Return [x, y] of the center of cell containing provided text 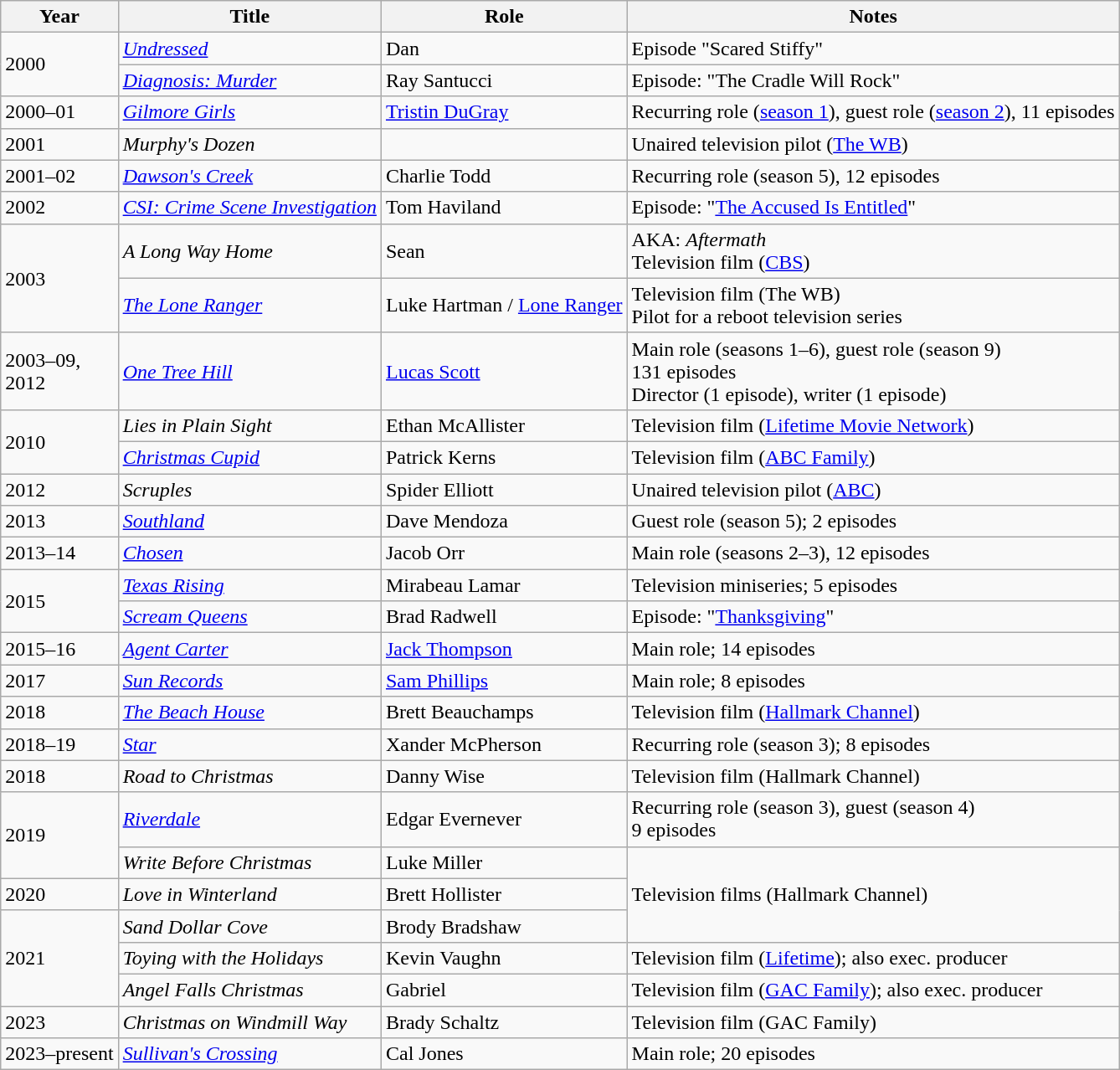
2000–01 [59, 112]
Christmas on Windmill Way [249, 1022]
Notes [873, 17]
Edgar Evernever [504, 819]
AKA: AftermathTelevision film (CBS) [873, 251]
Sun Records [249, 681]
Spider Elliott [504, 490]
Dan [504, 49]
Episode: "The Cradle Will Rock" [873, 80]
Unaired television pilot (The WB) [873, 144]
Brady Schaltz [504, 1022]
Diagnosis: Murder [249, 80]
Gilmore Girls [249, 112]
Danny Wise [504, 776]
2003–09,2012 [59, 371]
Sullivan's Crossing [249, 1054]
2021 [59, 958]
Angel Falls Christmas [249, 990]
Xander McPherson [504, 744]
Episode "Scared Stiffy" [873, 49]
Sam Phillips [504, 681]
Scruples [249, 490]
Undressed [249, 49]
Year [59, 17]
Title [249, 17]
2019 [59, 836]
2000 [59, 64]
Main role (seasons 1–6), guest role (season 9)131 episodes Director (1 episode), writer (1 episode) [873, 371]
Television film (GAC Family) [873, 1022]
Dave Mendoza [504, 522]
Brett Hollister [504, 894]
2017 [59, 681]
Love in Winterland [249, 894]
Scream Queens [249, 617]
Charlie Todd [504, 176]
Jacob Orr [504, 553]
Chosen [249, 553]
Gabriel [504, 990]
Episode: "The Accused Is Entitled" [873, 208]
Main role; 14 episodes [873, 649]
CSI: Crime Scene Investigation [249, 208]
Dawson's Creek [249, 176]
Southland [249, 522]
2010 [59, 441]
Recurring role (season 3); 8 episodes [873, 744]
Main role; 8 episodes [873, 681]
Television film (The WB) Pilot for a reboot television series [873, 305]
Texas Rising [249, 585]
Recurring role (season 5), 12 episodes [873, 176]
Write Before Christmas [249, 862]
Star [249, 744]
Television film (Lifetime Movie Network) [873, 425]
Television films (Hallmark Channel) [873, 894]
Television film (GAC Family); also exec. producer [873, 990]
Episode: "Thanksgiving" [873, 617]
Tristin DuGray [504, 112]
Lies in Plain Sight [249, 425]
The Lone Ranger [249, 305]
Television film (Lifetime); also exec. producer [873, 958]
2013 [59, 522]
Brad Radwell [504, 617]
Luke Miller [504, 862]
Riverdale [249, 819]
Main role; 20 episodes [873, 1054]
Tom Haviland [504, 208]
2001–02 [59, 176]
Main role (seasons 2–3), 12 episodes [873, 553]
Guest role (season 5); 2 episodes [873, 522]
Jack Thompson [504, 649]
Brett Beauchamps [504, 712]
Television miniseries; 5 episodes [873, 585]
Lucas Scott [504, 371]
Brody Bradshaw [504, 926]
The Beach House [249, 712]
Recurring role (season 3), guest (season 4)9 episodes [873, 819]
2023 [59, 1022]
Road to Christmas [249, 776]
2013–14 [59, 553]
A Long Way Home [249, 251]
Recurring role (season 1), guest role (season 2), 11 episodes [873, 112]
Murphy's Dozen [249, 144]
Sand Dollar Cove [249, 926]
Toying with the Holidays [249, 958]
Agent Carter [249, 649]
2001 [59, 144]
One Tree Hill [249, 371]
Mirabeau Lamar [504, 585]
Kevin Vaughn [504, 958]
Cal Jones [504, 1054]
Christmas Cupid [249, 457]
Patrick Kerns [504, 457]
Ethan McAllister [504, 425]
2003 [59, 278]
Ray Santucci [504, 80]
Sean [504, 251]
2015–16 [59, 649]
2018–19 [59, 744]
2002 [59, 208]
Television film (ABC Family) [873, 457]
2023–present [59, 1054]
Unaired television pilot (ABC) [873, 490]
2020 [59, 894]
Role [504, 17]
2012 [59, 490]
2015 [59, 601]
Luke Hartman / Lone Ranger [504, 305]
